Search for the cell housing the specified text and yield its [X, Y] center coordinate. 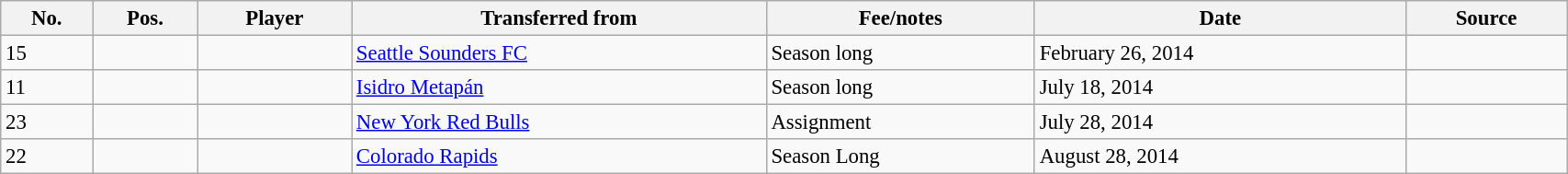
Colorado Rapids [559, 157]
Date [1220, 18]
Source [1486, 18]
15 [47, 53]
Assignment [900, 122]
23 [47, 122]
July 28, 2014 [1220, 122]
July 18, 2014 [1220, 87]
August 28, 2014 [1220, 157]
No. [47, 18]
Player [274, 18]
22 [47, 157]
Seattle Sounders FC [559, 53]
Pos. [145, 18]
February 26, 2014 [1220, 53]
Transferred from [559, 18]
Season Long [900, 157]
Fee/notes [900, 18]
11 [47, 87]
Isidro Metapán [559, 87]
New York Red Bulls [559, 122]
